Return [X, Y] of the center of cell containing provided text 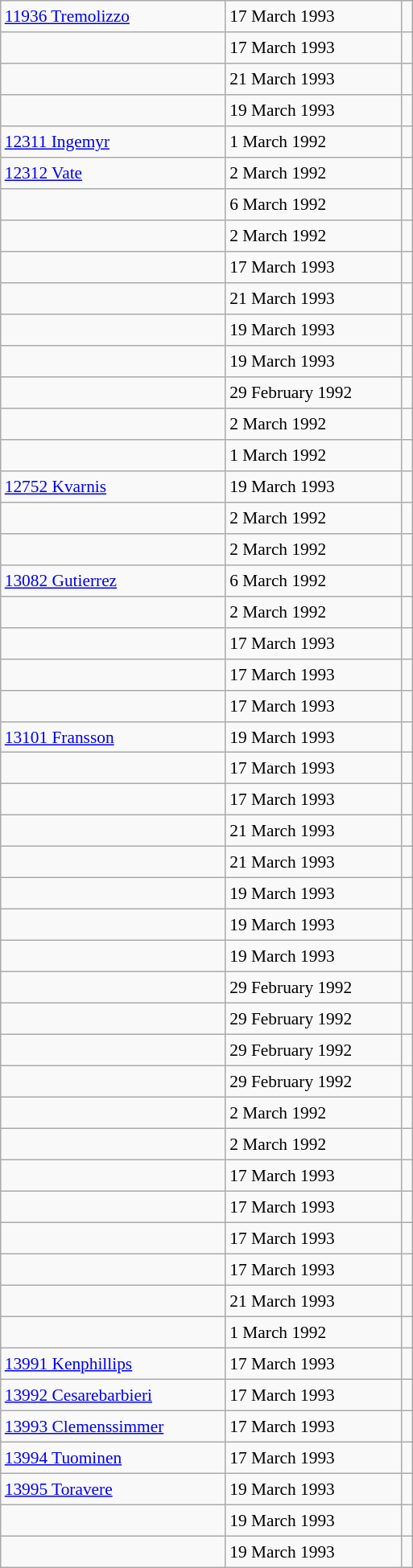
12752 Kvarnis [114, 486]
13101 Fransson [114, 737]
13991 Kenphillips [114, 1364]
13993 Clemenssimmer [114, 1426]
13994 Tuominen [114, 1457]
13995 Toravere [114, 1489]
12311 Ingemyr [114, 142]
13992 Cesarebarbieri [114, 1394]
11936 Tremolizzo [114, 16]
13082 Gutierrez [114, 581]
12312 Vate [114, 174]
